Identify which cell holds the provided text, then report its (x, y) central coordinate. 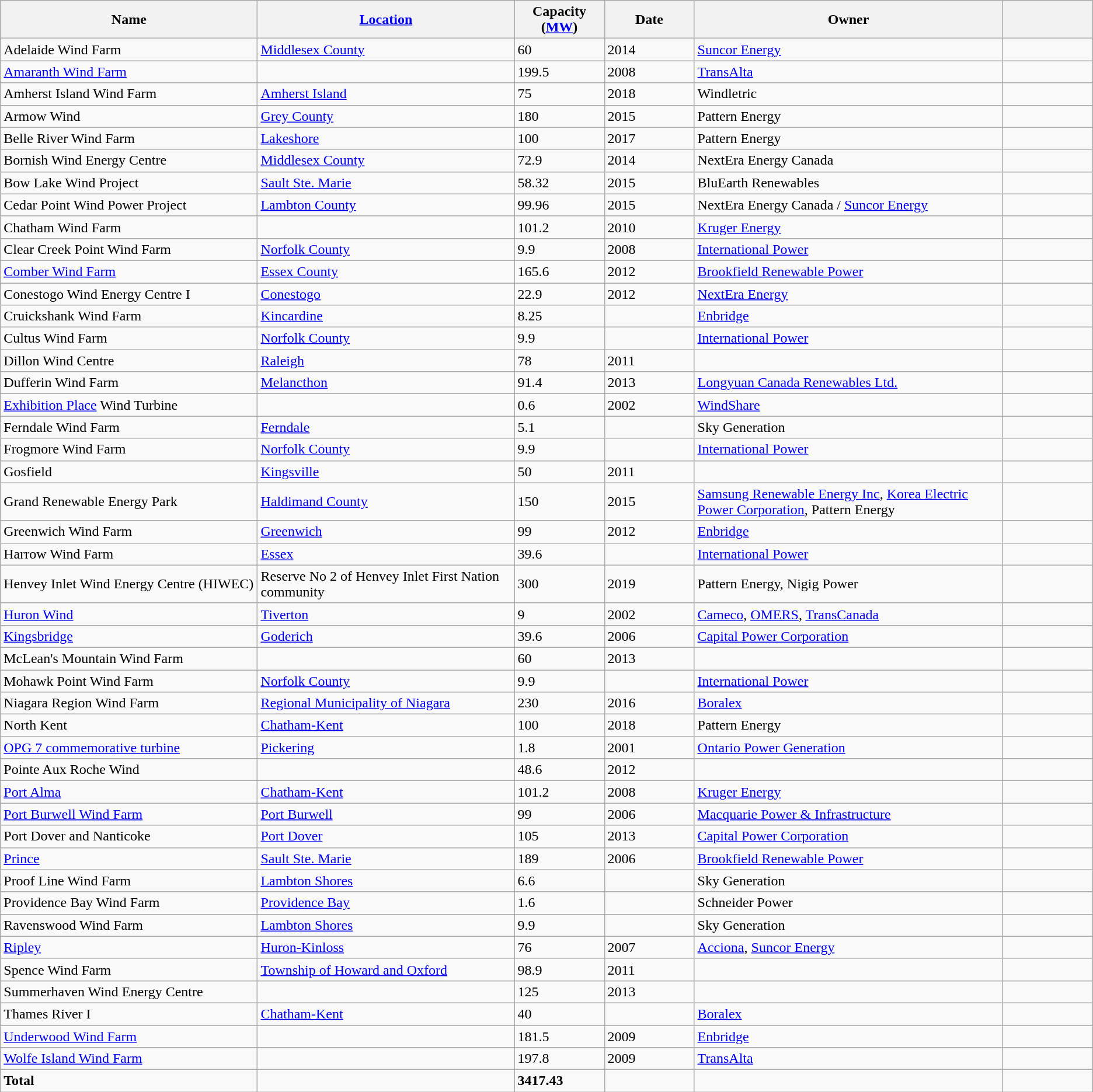
Huron-Kinloss (386, 947)
Conestogo Wind Energy Centre I (129, 294)
2017 (649, 138)
Prince (129, 859)
230 (559, 703)
WindShare (848, 405)
125 (559, 992)
Frogmore Wind Farm (129, 449)
Ferndale (386, 427)
Huron Wind (129, 614)
Name (129, 20)
Macquarie Power & Infrastructure (848, 814)
197.8 (559, 1059)
Ontario Power Generation (848, 748)
Township of Howard and Oxford (386, 969)
Kincardine (386, 316)
Cedar Point Wind Power Project (129, 205)
1.6 (559, 903)
OPG 7 commemorative turbine (129, 748)
Pattern Energy, Nigig Power (848, 584)
165.6 (559, 271)
Pickering (386, 748)
Mohawk Point Wind Farm (129, 681)
Lakeshore (386, 138)
Dillon Wind Centre (129, 361)
Greenwich (386, 532)
Longyuan Canada Renewables Ltd. (848, 383)
Owner (848, 20)
Amherst Island (386, 94)
Comber Wind Farm (129, 271)
Grand Renewable Energy Park (129, 502)
Regional Municipality of Niagara (386, 703)
Pointe Aux Roche Wind (129, 770)
Bow Lake Wind Project (129, 183)
Amherst Island Wind Farm (129, 94)
Suncor Energy (848, 50)
189 (559, 859)
Cameco, OMERS, TransCanada (848, 614)
5.1 (559, 427)
181.5 (559, 1036)
Port Dover (386, 836)
Providence Bay (386, 903)
NextEra Energy Canada (848, 161)
300 (559, 584)
0.6 (559, 405)
Adelaide Wind Farm (129, 50)
105 (559, 836)
Acciona, Suncor Energy (848, 947)
2019 (649, 584)
Ravenswood Wind Farm (129, 925)
Kingsbridge (129, 636)
McLean's Mountain Wind Farm (129, 658)
91.4 (559, 383)
180 (559, 116)
Essex County (386, 271)
Kingsville (386, 472)
Providence Bay Wind Farm (129, 903)
Dufferin Wind Farm (129, 383)
Location (386, 20)
50 (559, 472)
Niagara Region Wind Farm (129, 703)
Total (129, 1081)
Cruickshank Wind Farm (129, 316)
Tiverton (386, 614)
Port Burwell (386, 814)
Amaranth Wind Farm (129, 72)
2010 (649, 227)
Samsung Renewable Energy Inc, Korea Electric Power Corporation, Pattern Energy (848, 502)
Exhibition Place Wind Turbine (129, 405)
Ripley (129, 947)
3417.43 (559, 1081)
1.8 (559, 748)
Greenwich Wind Farm (129, 532)
Melancthon (386, 383)
Bornish Wind Energy Centre (129, 161)
NextEra Energy (848, 294)
Schneider Power (848, 903)
Belle River Wind Farm (129, 138)
8.25 (559, 316)
58.32 (559, 183)
6.6 (559, 881)
Essex (386, 554)
Proof Line Wind Farm (129, 881)
Capacity (MW) (559, 20)
NextEra Energy Canada / Suncor Energy (848, 205)
99.96 (559, 205)
199.5 (559, 72)
Henvey Inlet Wind Energy Centre (HIWEC) (129, 584)
Port Alma (129, 792)
Haldimand County (386, 502)
Thames River I (129, 1014)
Port Burwell Wind Farm (129, 814)
150 (559, 502)
Harrow Wind Farm (129, 554)
75 (559, 94)
72.9 (559, 161)
Chatham Wind Farm (129, 227)
Spence Wind Farm (129, 969)
76 (559, 947)
Armow Wind (129, 116)
Underwood Wind Farm (129, 1036)
North Kent (129, 725)
2016 (649, 703)
Grey County (386, 116)
Windletric (848, 94)
Cultus Wind Farm (129, 339)
2001 (649, 748)
Gosfield (129, 472)
48.6 (559, 770)
98.9 (559, 969)
40 (559, 1014)
2007 (649, 947)
Raleigh (386, 361)
Reserve No 2 of Henvey Inlet First Nation community (386, 584)
Clear Creek Point Wind Farm (129, 249)
Summerhaven Wind Energy Centre (129, 992)
BluEarth Renewables (848, 183)
9 (559, 614)
Conestogo (386, 294)
Ferndale Wind Farm (129, 427)
78 (559, 361)
Goderich (386, 636)
Date (649, 20)
22.9 (559, 294)
Port Dover and Nanticoke (129, 836)
Wolfe Island Wind Farm (129, 1059)
Lambton County (386, 205)
